Identify which cell holds the provided text, then report its [X, Y] central coordinate. 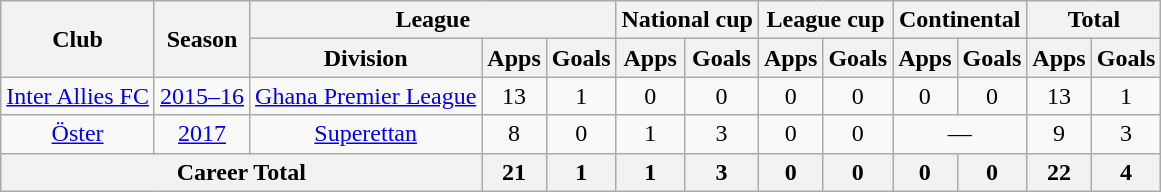
2017 [202, 134]
9 [1059, 134]
National cup [687, 20]
Season [202, 39]
Total [1094, 20]
Division [366, 58]
Öster [78, 134]
League [433, 20]
— [960, 134]
21 [514, 172]
2015–16 [202, 96]
22 [1059, 172]
Continental [960, 20]
League cup [825, 20]
Career Total [242, 172]
Club [78, 39]
Superettan [366, 134]
Ghana Premier League [366, 96]
4 [1126, 172]
8 [514, 134]
Inter Allies FC [78, 96]
